Locate the cell with the specified text and output its [X, Y] center coordinate. 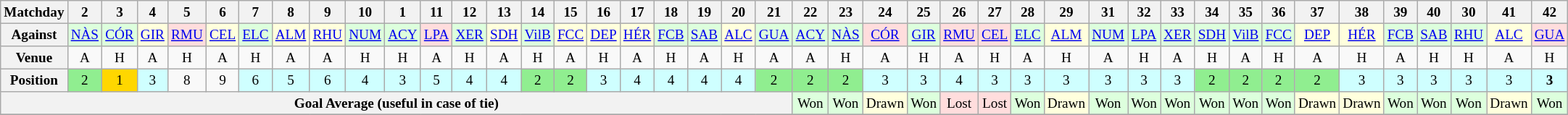
25 [924, 12]
22 [810, 12]
42 [1550, 12]
40 [1434, 12]
15 [570, 12]
23 [846, 12]
16 [603, 12]
24 [884, 12]
13 [504, 12]
27 [995, 12]
17 [637, 12]
Venue [34, 58]
12 [470, 12]
31 [1108, 12]
35 [1245, 12]
38 [1361, 12]
21 [774, 12]
14 [538, 12]
36 [1279, 12]
20 [739, 12]
Against [34, 35]
19 [704, 12]
37 [1316, 12]
Goal Average (useful in case of tie) [397, 103]
Position [34, 80]
34 [1212, 12]
41 [1509, 12]
28 [1028, 12]
33 [1177, 12]
30 [1469, 12]
Matchday [34, 12]
7 [255, 12]
10 [365, 12]
32 [1144, 12]
29 [1066, 12]
11 [436, 12]
39 [1401, 12]
18 [671, 12]
26 [960, 12]
